Search for the cell housing the specified text and yield its [x, y] center coordinate. 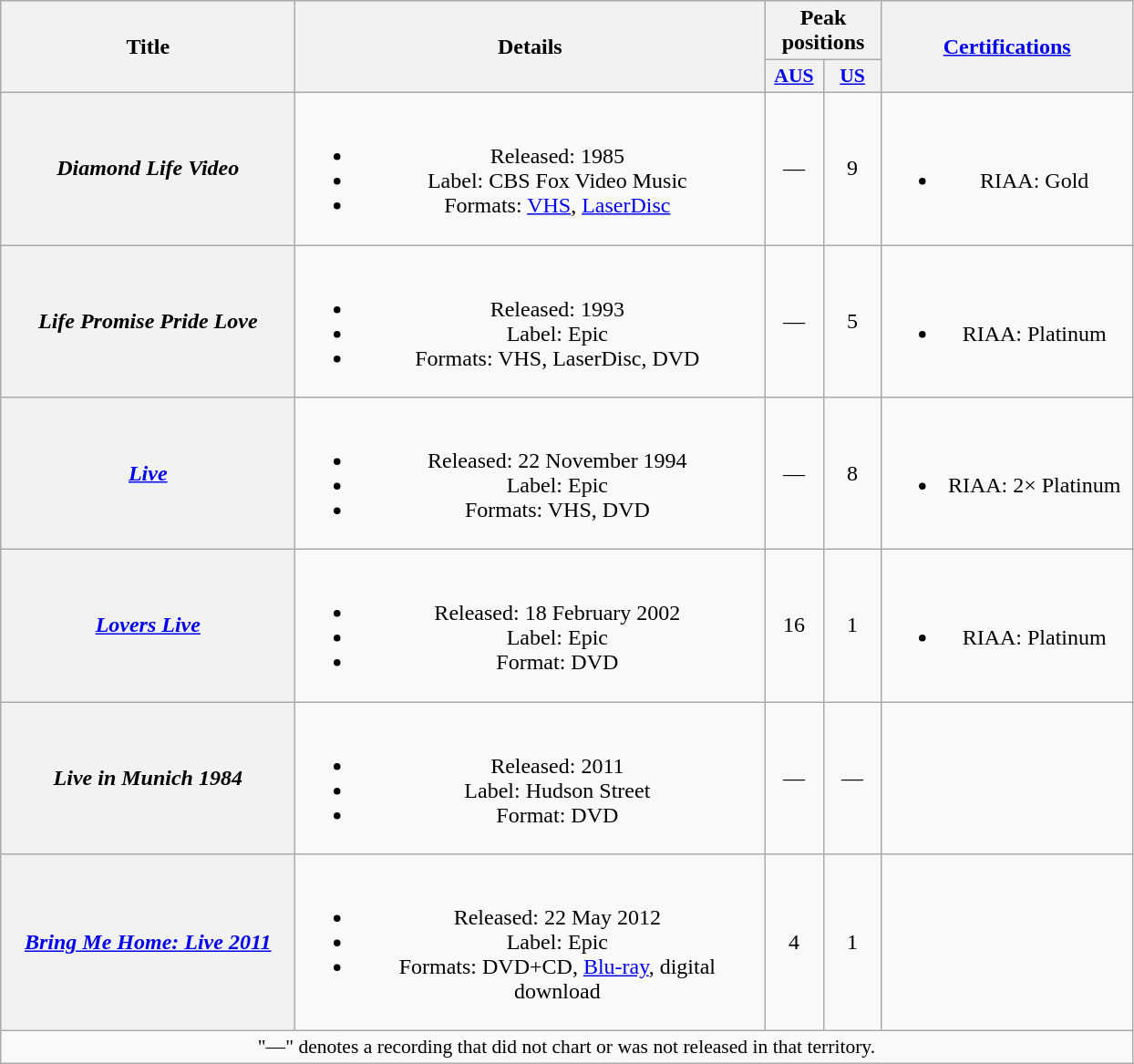
Released: 22 November 1994Label: EpicFormats: VHS, DVD [531, 474]
8 [852, 474]
Released: 2011Label: Hudson StreetFormat: DVD [531, 779]
Peak positions [823, 31]
Released: 1985Label: CBS Fox Video MusicFormats: VHS, LaserDisc [531, 168]
9 [852, 168]
Details [531, 47]
RIAA: 2× Platinum [1006, 474]
Released: 22 May 2012Label: EpicFormats: DVD+CD, Blu-ray, digital download [531, 943]
Released: 18 February 2002Label: EpicFormat: DVD [531, 625]
RIAA: Gold [1006, 168]
16 [794, 625]
Life Promise Pride Love [148, 321]
4 [794, 943]
Certifications [1006, 47]
US [852, 77]
Lovers Live [148, 625]
5 [852, 321]
Released: 1993Label: EpicFormats: VHS, LaserDisc, DVD [531, 321]
Title [148, 47]
Diamond Life Video [148, 168]
"—" denotes a recording that did not chart or was not released in that territory. [567, 1048]
Live [148, 474]
AUS [794, 77]
Bring Me Home: Live 2011 [148, 943]
Live in Munich 1984 [148, 779]
